Detect which cell encompasses the target text, then output its (X, Y) center coordinate. 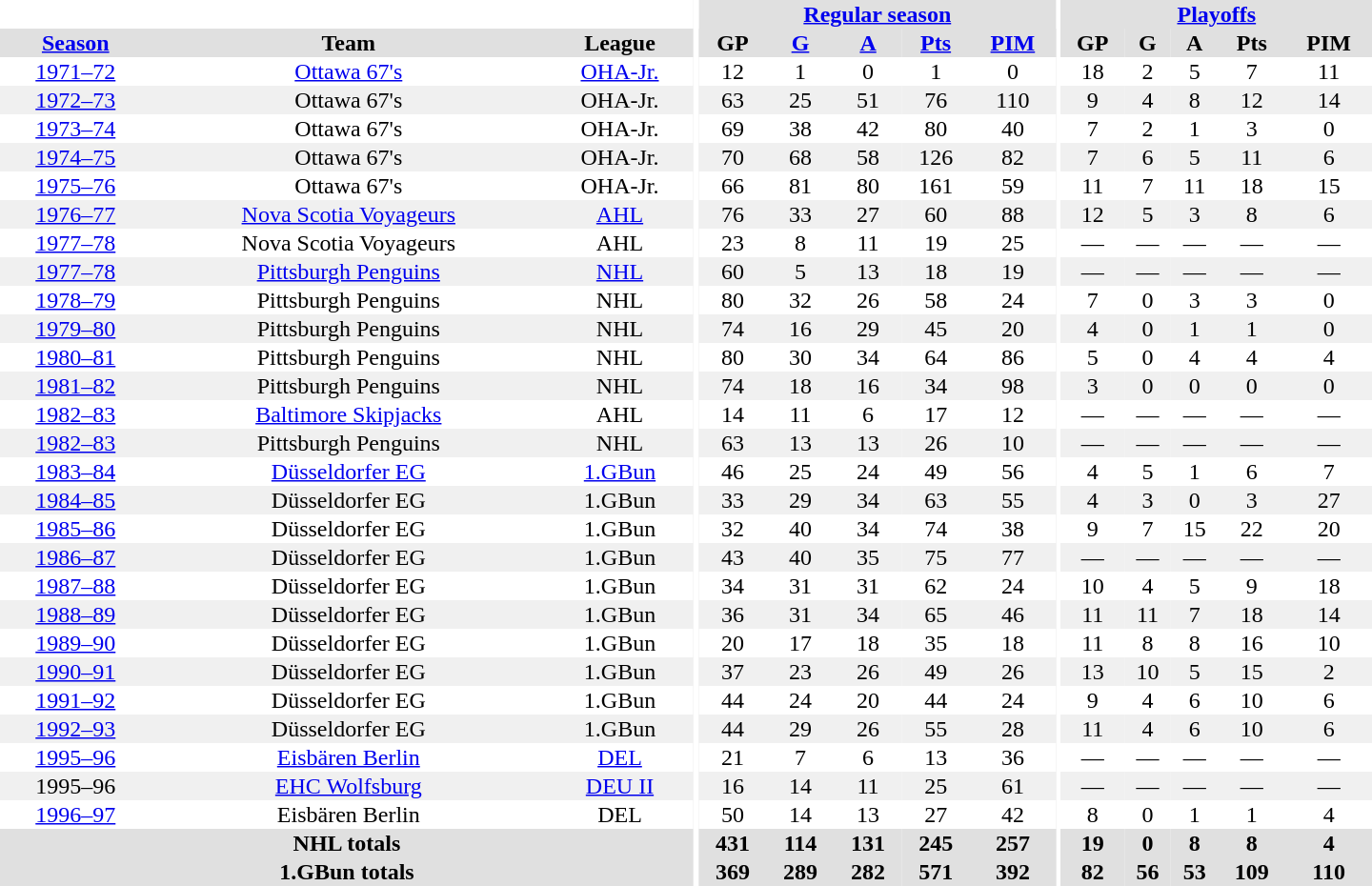
66 (732, 186)
68 (800, 157)
1983–84 (76, 472)
30 (800, 357)
1.GBun totals (347, 872)
Regular season (877, 14)
81 (800, 186)
45 (936, 329)
EHC Wolfsburg (349, 786)
43 (732, 557)
114 (800, 843)
NHL totals (347, 843)
571 (936, 872)
1974–75 (76, 157)
75 (936, 557)
1972–73 (76, 100)
109 (1252, 872)
Baltimore Skipjacks (349, 414)
289 (800, 872)
Playoffs (1217, 14)
392 (1014, 872)
86 (1014, 357)
League (619, 43)
98 (1014, 386)
59 (1014, 186)
1984–85 (76, 500)
1975–76 (76, 186)
51 (869, 100)
28 (1014, 729)
131 (869, 843)
1992–93 (76, 729)
1973–74 (76, 129)
64 (936, 357)
61 (1014, 786)
1981–82 (76, 386)
Team (349, 43)
37 (732, 672)
1971–72 (76, 71)
1986–87 (76, 557)
1988–89 (76, 614)
245 (936, 843)
1989–90 (76, 643)
1990–91 (76, 672)
DEU II (619, 786)
1980–81 (76, 357)
282 (869, 872)
77 (1014, 557)
69 (732, 129)
22 (1252, 529)
62 (936, 586)
161 (936, 186)
1985–86 (76, 529)
1996–97 (76, 815)
53 (1195, 872)
50 (732, 815)
1976–77 (76, 214)
257 (1014, 843)
88 (1014, 214)
1987–88 (76, 586)
1979–80 (76, 329)
1991–92 (76, 700)
431 (732, 843)
369 (732, 872)
126 (936, 157)
1978–79 (76, 300)
21 (732, 757)
Season (76, 43)
65 (936, 614)
70 (732, 157)
